Locate the cell with the specified text and output its (x, y) center coordinate. 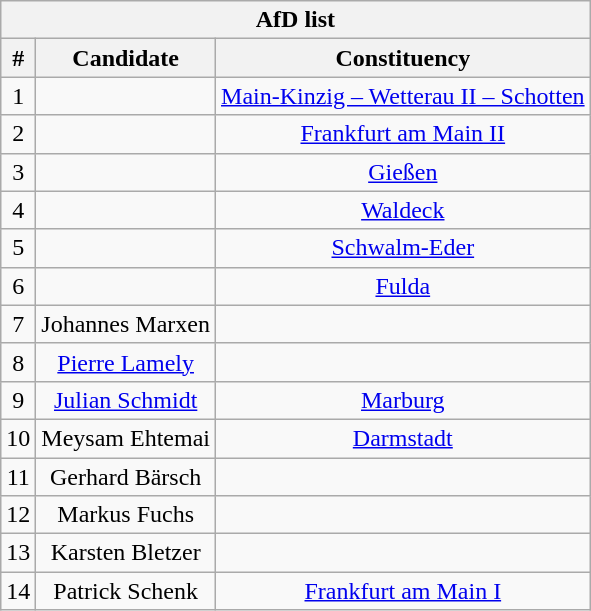
Frankfurt am Main II (404, 134)
5 (18, 248)
# (18, 58)
9 (18, 400)
Gerhard Bärsch (126, 477)
Marburg (404, 400)
Karsten Bletzer (126, 553)
12 (18, 515)
Darmstadt (404, 438)
Johannes Marxen (126, 324)
Constituency (404, 58)
1 (18, 96)
11 (18, 477)
Frankfurt am Main I (404, 591)
Pierre Lamely (126, 362)
Meysam Ehtemai (126, 438)
Candidate (126, 58)
2 (18, 134)
Patrick Schenk (126, 591)
Fulda (404, 286)
Waldeck (404, 210)
7 (18, 324)
3 (18, 172)
Julian Schmidt (126, 400)
Gießen (404, 172)
13 (18, 553)
4 (18, 210)
Markus Fuchs (126, 515)
Main-Kinzig – Wetterau II – Schotten (404, 96)
AfD list (296, 20)
8 (18, 362)
6 (18, 286)
10 (18, 438)
Schwalm-Eder (404, 248)
14 (18, 591)
